Detect which cell encompasses the target text, then output its (X, Y) center coordinate. 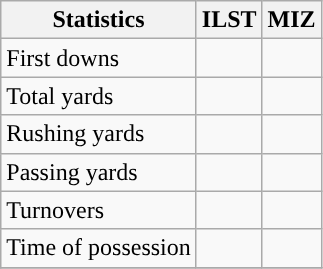
Time of possession (99, 248)
Rushing yards (99, 134)
ILST (229, 20)
Total yards (99, 96)
MIZ (292, 20)
First downs (99, 58)
Passing yards (99, 172)
Statistics (99, 20)
Turnovers (99, 210)
